Return the [X, Y] coordinate for the center point of the cell that contains the specified text.  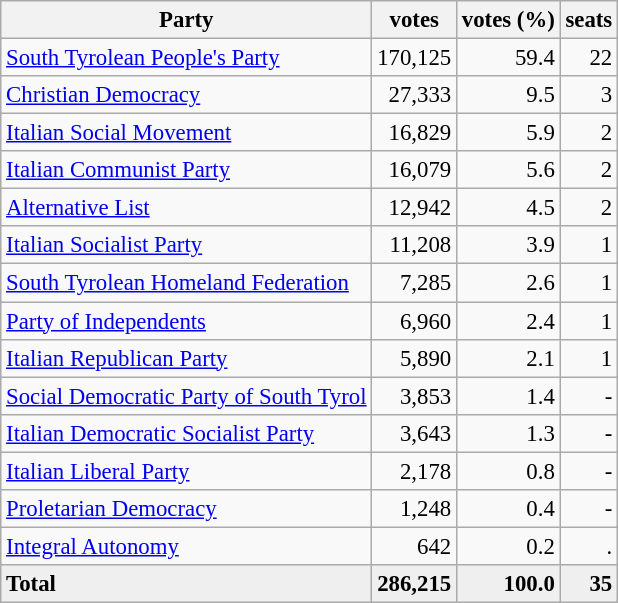
Social Democratic Party of South Tyrol [186, 396]
12,942 [414, 208]
7,285 [414, 283]
Integral Autonomy [186, 546]
6,960 [414, 321]
3,853 [414, 396]
votes [414, 20]
27,333 [414, 95]
2.4 [509, 321]
Italian Social Movement [186, 133]
642 [414, 546]
Party [186, 20]
votes (%) [509, 20]
16,079 [414, 170]
22 [588, 58]
Italian Democratic Socialist Party [186, 433]
5.6 [509, 170]
Christian Democracy [186, 95]
4.5 [509, 208]
5,890 [414, 358]
2,178 [414, 471]
11,208 [414, 245]
5.9 [509, 133]
Italian Liberal Party [186, 471]
Alternative List [186, 208]
. [588, 546]
0.8 [509, 471]
3 [588, 95]
2.1 [509, 358]
Italian Republican Party [186, 358]
South Tyrolean Homeland Federation [186, 283]
3.9 [509, 245]
Italian Socialist Party [186, 245]
2.6 [509, 283]
Party of Independents [186, 321]
0.2 [509, 546]
1.4 [509, 396]
35 [588, 584]
3,643 [414, 433]
170,125 [414, 58]
16,829 [414, 133]
0.4 [509, 509]
Italian Communist Party [186, 170]
Proletarian Democracy [186, 509]
Total [186, 584]
South Tyrolean People's Party [186, 58]
286,215 [414, 584]
9.5 [509, 95]
100.0 [509, 584]
59.4 [509, 58]
1.3 [509, 433]
seats [588, 20]
1,248 [414, 509]
